Locate the cell with the specified text and output its (X, Y) center coordinate. 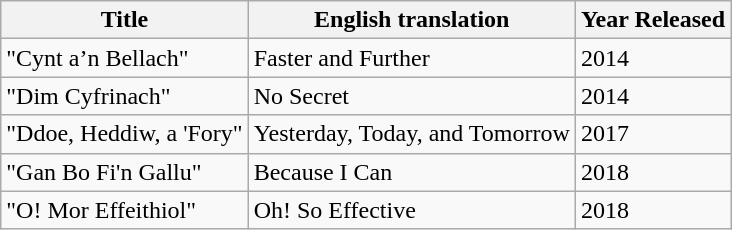
Because I Can (412, 172)
Oh! So Effective (412, 210)
Year Released (652, 20)
No Secret (412, 96)
Yesterday, Today, and Tomorrow (412, 134)
Title (124, 20)
"Gan Bo Fi'n Gallu" (124, 172)
"Ddoe, Heddiw, a 'Fory" (124, 134)
"Dim Cyfrinach" (124, 96)
Faster and Further (412, 58)
2017 (652, 134)
English translation (412, 20)
"Cynt a’n Bellach" (124, 58)
"O! Mor Effeithiol" (124, 210)
